Detect which cell encompasses the target text, then output its (X, Y) center coordinate. 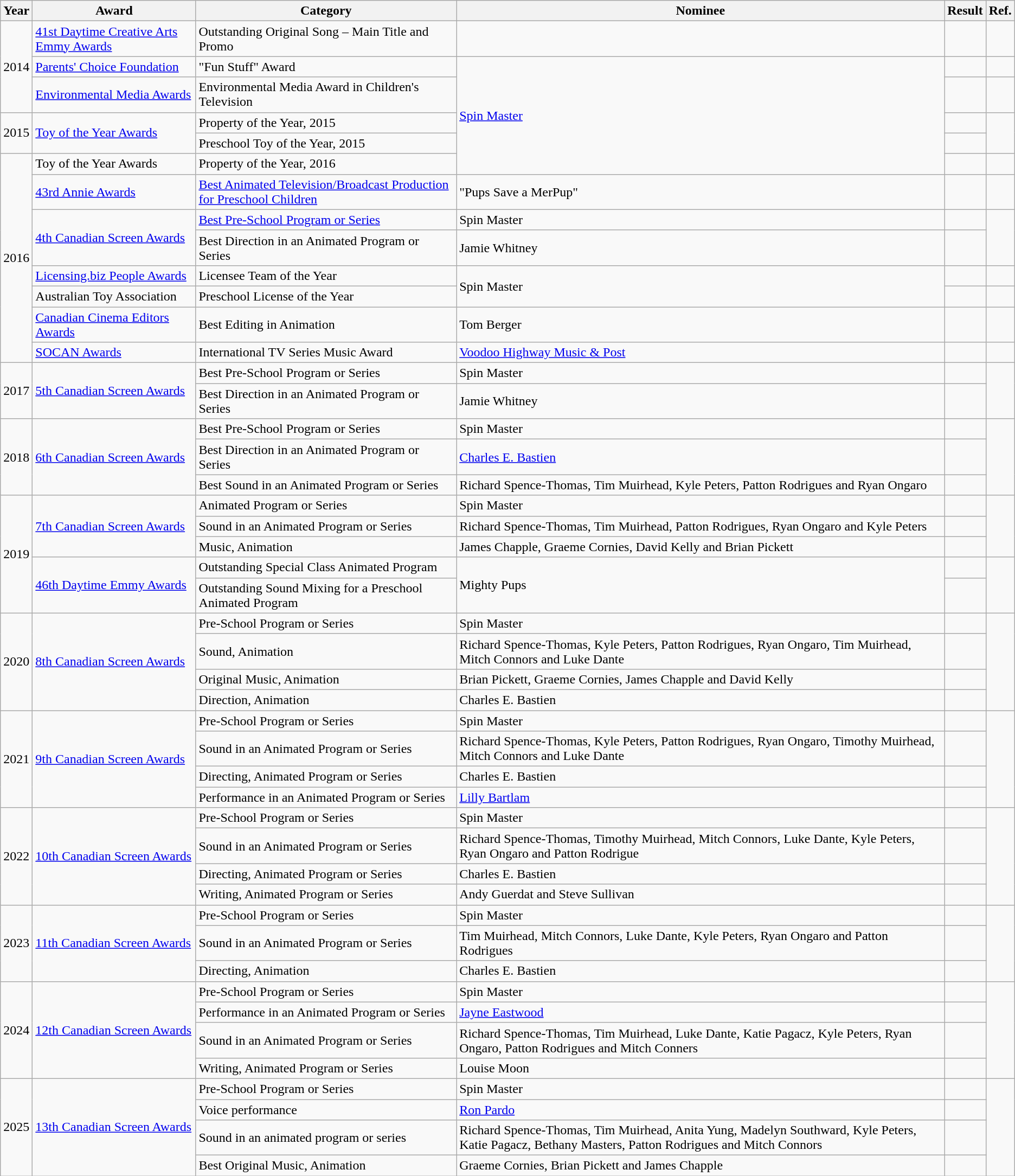
Richard Spence-Thomas, Kyle Peters, Patton Rodrigues, Ryan Ongaro, Timothy Muirhead, Mitch Connors and Luke Dante (701, 749)
Sound, Animation (326, 651)
Licensee Team of the Year (326, 276)
43rd Annie Awards (114, 192)
Voice performance (326, 1109)
Property of the Year, 2015 (326, 123)
4th Canadian Screen Awards (114, 238)
2024 (16, 1030)
Louise Moon (701, 1068)
"Pups Save a MerPup" (701, 192)
2025 (16, 1127)
Environmental Media Award in Children's Television (326, 94)
2020 (16, 662)
Lilly Bartlam (701, 797)
Category (326, 11)
Richard Spence-Thomas, Tim Muirhead, Anita Yung, Madelyn Southward, Kyle Peters, Katie Pagacz, Bethany Masters, Patton Rodrigues and Mitch Connors (701, 1138)
2015 (16, 133)
Direction, Animation (326, 700)
Australian Toy Association (114, 296)
Directing, Animation (326, 971)
Mighty Pups (701, 585)
12th Canadian Screen Awards (114, 1030)
Ron Pardo (701, 1109)
Tom Berger (701, 324)
International TV Series Music Award (326, 353)
Outstanding Original Song – Main Title and Promo (326, 39)
Richard Spence-Thomas, Kyle Peters, Patton Rodrigues, Ryan Ongaro, Tim Muirhead, Mitch Connors and Luke Dante (701, 651)
Preschool License of the Year (326, 296)
6th Canadian Screen Awards (114, 457)
Best Sound in an Animated Program or Series (326, 485)
Music, Animation (326, 547)
2023 (16, 943)
Canadian Cinema Editors Awards (114, 324)
Ref. (1000, 11)
2022 (16, 856)
"Fun Stuff" Award (326, 67)
13th Canadian Screen Awards (114, 1127)
Sound in an animated program or series (326, 1138)
Environmental Media Awards (114, 94)
Brian Pickett, Graeme Cornies, James Chapple and David Kelly (701, 679)
Preschool Toy of the Year, 2015 (326, 143)
Graeme Cornies, Brian Pickett and James Chapple (701, 1166)
Jayne Eastwood (701, 1012)
5th Canadian Screen Awards (114, 391)
2021 (16, 759)
2019 (16, 554)
Andy Guerdat and Steve Sullivan (701, 894)
SOCAN Awards (114, 353)
41st Daytime Creative Arts Emmy Awards (114, 39)
Parents' Choice Foundation (114, 67)
Best Original Music, Animation (326, 1166)
8th Canadian Screen Awards (114, 662)
Outstanding Special Class Animated Program (326, 567)
11th Canadian Screen Awards (114, 943)
Animated Program or Series (326, 506)
46th Daytime Emmy Awards (114, 585)
Outstanding Sound Mixing for a Preschool Animated Program (326, 596)
Nominee (701, 11)
Licensing.biz People Awards (114, 276)
James Chapple, Graeme Cornies, David Kelly and Brian Pickett (701, 547)
Richard Spence-Thomas, Tim Muirhead, Luke Dante, Katie Pagacz, Kyle Peters, Ryan Ongaro, Patton Rodrigues and Mitch Conners (701, 1040)
Richard Spence-Thomas, Timothy Muirhead, Mitch Connors, Luke Dante, Kyle Peters, Ryan Ongaro and Patton Rodrigue (701, 846)
Tim Muirhead, Mitch Connors, Luke Dante, Kyle Peters, Ryan Ongaro and Patton Rodrigues (701, 943)
Best Animated Television/Broadcast Production for Preschool Children (326, 192)
9th Canadian Screen Awards (114, 759)
Year (16, 11)
Voodoo Highway Music & Post (701, 353)
2017 (16, 391)
Original Music, Animation (326, 679)
2016 (16, 258)
Best Editing in Animation (326, 324)
Award (114, 11)
2014 (16, 67)
Richard Spence-Thomas, Tim Muirhead, Patton Rodrigues, Ryan Ongaro and Kyle Peters (701, 526)
Property of the Year, 2016 (326, 164)
7th Canadian Screen Awards (114, 526)
Richard Spence-Thomas, Tim Muirhead, Kyle Peters, Patton Rodrigues and Ryan Ongaro (701, 485)
10th Canadian Screen Awards (114, 856)
2018 (16, 457)
Result (965, 11)
